Provide the (x, y) coordinate of the cell's center where the given text is located.  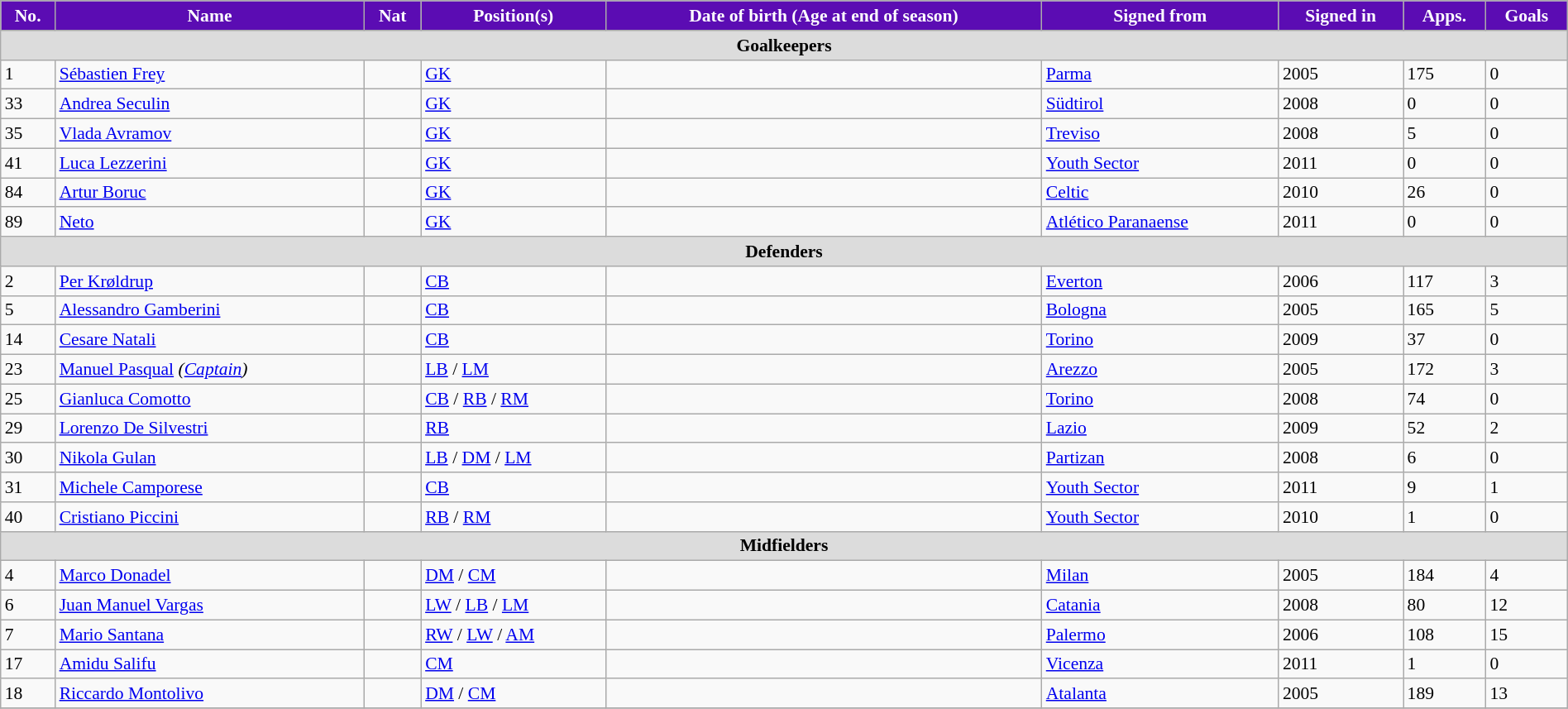
RB / RM (513, 517)
35 (28, 134)
Per Krøldrup (210, 281)
Alessandro Gamberini (210, 310)
Nikola Gulan (210, 458)
41 (28, 163)
No. (28, 16)
Lazio (1160, 429)
7 (28, 635)
Parma (1160, 74)
Palermo (1160, 635)
RB (513, 429)
25 (28, 399)
Gianluca Comotto (210, 399)
Treviso (1160, 134)
Neto (210, 223)
18 (28, 694)
Amidu Salifu (210, 664)
CB / RB / RM (513, 399)
CM (513, 664)
LW / LB / LM (513, 606)
Arezzo (1160, 370)
Marco Donadel (210, 576)
37 (1445, 340)
31 (28, 487)
17 (28, 664)
14 (28, 340)
Nat (392, 16)
23 (28, 370)
LB / LM (513, 370)
Juan Manuel Vargas (210, 606)
184 (1445, 576)
Everton (1160, 281)
165 (1445, 310)
Position(s) (513, 16)
Goals (1527, 16)
Mario Santana (210, 635)
15 (1527, 635)
12 (1527, 606)
Lorenzo De Silvestri (210, 429)
Apps. (1445, 16)
LB / DM / LM (513, 458)
9 (1445, 487)
40 (28, 517)
Atalanta (1160, 694)
Michele Camporese (210, 487)
Atlético Paranaense (1160, 223)
Catania (1160, 606)
117 (1445, 281)
Artur Boruc (210, 193)
Riccardo Montolivo (210, 694)
Date of birth (Age at end of season) (824, 16)
172 (1445, 370)
Celtic (1160, 193)
Cristiano Piccini (210, 517)
29 (28, 429)
189 (1445, 694)
13 (1527, 694)
30 (28, 458)
52 (1445, 429)
175 (1445, 74)
108 (1445, 635)
Manuel Pasqual (Captain) (210, 370)
Vicenza (1160, 664)
Vlada Avramov (210, 134)
Cesare Natali (210, 340)
74 (1445, 399)
Partizan (1160, 458)
80 (1445, 606)
Name (210, 16)
Sébastien Frey (210, 74)
33 (28, 104)
Goalkeepers (784, 46)
Andrea Seculin (210, 104)
Midfielders (784, 546)
Defenders (784, 252)
Südtirol (1160, 104)
Bologna (1160, 310)
Signed from (1160, 16)
Luca Lezzerini (210, 163)
26 (1445, 193)
84 (28, 193)
89 (28, 223)
Milan (1160, 576)
RW / LW / AM (513, 635)
Signed in (1341, 16)
